Provide the (X, Y) coordinate of the cell's center where the given text is located.  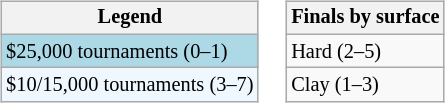
Hard (2–5) (365, 51)
Clay (1–3) (365, 85)
$10/15,000 tournaments (3–7) (130, 85)
Finals by surface (365, 18)
Legend (130, 18)
$25,000 tournaments (0–1) (130, 51)
